Output the (X, Y) coordinate of the center of the cell containing the given text.  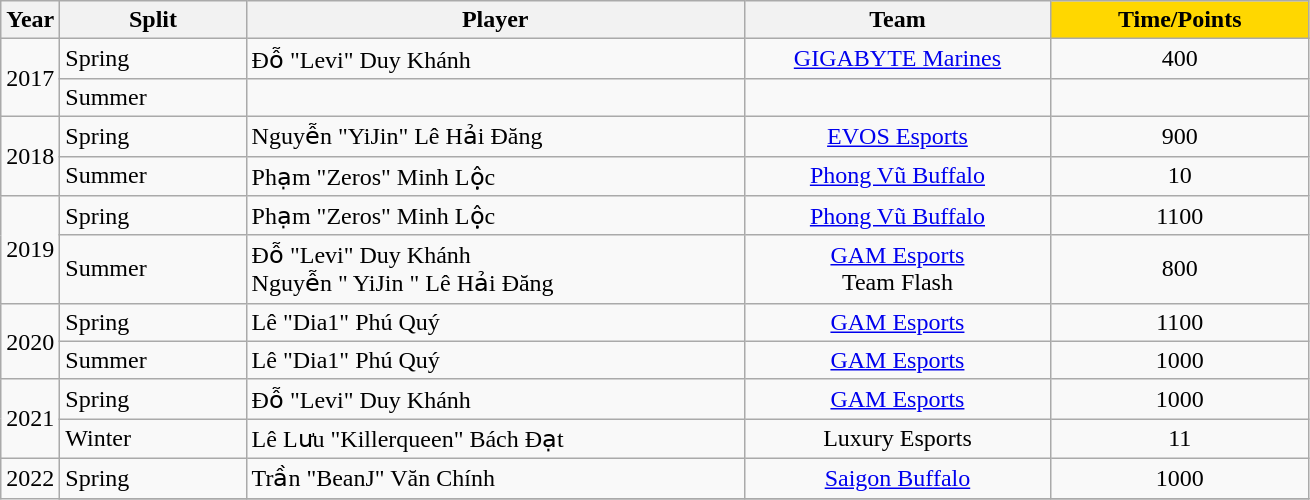
11 (1180, 439)
Time/Points (1180, 20)
2022 (30, 478)
2019 (30, 250)
EVOS Esports (897, 136)
800 (1180, 269)
GIGABYTE Marines (897, 59)
Luxury Esports (897, 439)
2021 (30, 418)
Winter (153, 439)
2020 (30, 341)
GAM Esports Team Flash (897, 269)
2018 (30, 156)
400 (1180, 59)
2017 (30, 78)
Player (495, 20)
Nguyễn "YiJin" Lê Hải Đăng (495, 136)
Team (897, 20)
Đỗ "Levi" Duy Khánh Nguyễn " YiJin " Lê Hải Đăng (495, 269)
Trần "BeanJ" Văn Chính (495, 478)
10 (1180, 176)
Saigon Buffalo (897, 478)
Split (153, 20)
900 (1180, 136)
Lê Lưu "Killerqueen" Bách Đạt (495, 439)
Year (30, 20)
